For the text-containing cell, return its midpoint in [x, y] coordinate format. 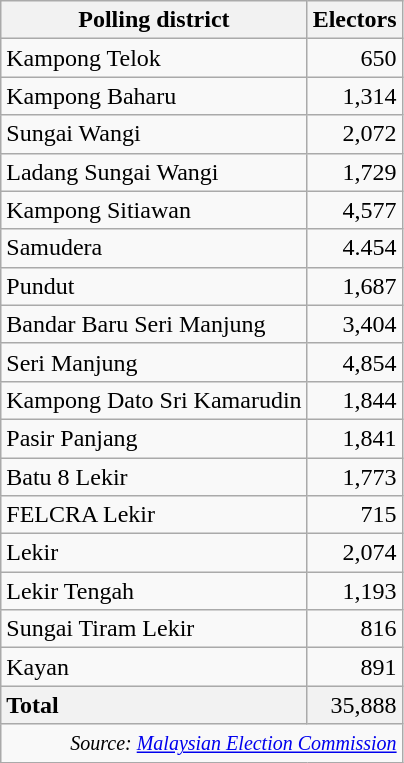
2,074 [354, 553]
891 [354, 667]
1,844 [354, 400]
1,314 [354, 96]
Samudera [154, 248]
Pundut [154, 286]
Kampong Telok [154, 58]
Ladang Sungai Wangi [154, 172]
1,729 [354, 172]
Pasir Panjang [154, 438]
Lekir Tengah [154, 591]
1,773 [354, 477]
Kampong Baharu [154, 96]
4,577 [354, 210]
Source: Malaysian Election Commission [202, 743]
4,854 [354, 362]
FELCRA Lekir [154, 515]
Kampong Sitiawan [154, 210]
Kampong Dato Sri Kamarudin [154, 400]
1,841 [354, 438]
816 [354, 629]
Kayan [154, 667]
1,193 [354, 591]
3,404 [354, 324]
2,072 [354, 134]
35,888 [354, 705]
Total [154, 705]
Batu 8 Lekir [154, 477]
Lekir [154, 553]
Electors [354, 20]
Sungai Wangi [154, 134]
Seri Manjung [154, 362]
Sungai Tiram Lekir [154, 629]
650 [354, 58]
Bandar Baru Seri Manjung [154, 324]
715 [354, 515]
4.454 [354, 248]
1,687 [354, 286]
Polling district [154, 20]
